Return the (X, Y) coordinate for the center point of the cell that contains the specified text.  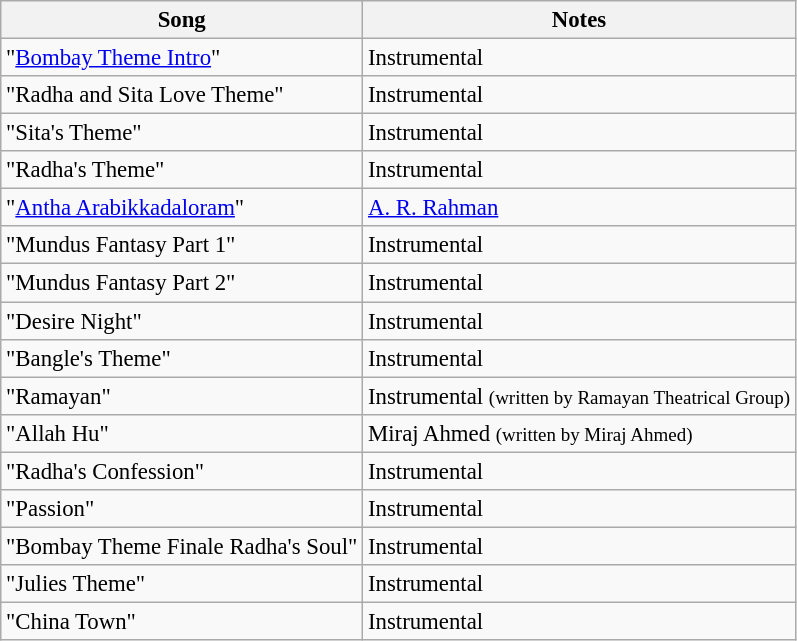
Notes (580, 20)
"Sita's Theme" (182, 133)
"Radha and Sita Love Theme" (182, 95)
Song (182, 20)
"Ramayan" (182, 396)
"Bombay Theme Intro" (182, 58)
Miraj Ahmed (written by Miraj Ahmed) (580, 433)
"Julies Theme" (182, 584)
"Antha Arabikkadaloram" (182, 208)
"Bangle's Theme" (182, 358)
"Mundus Fantasy Part 2" (182, 283)
"Desire Night" (182, 321)
"China Town" (182, 621)
"Radha's Confession" (182, 471)
"Radha's Theme" (182, 170)
"Allah Hu" (182, 433)
A. R. Rahman (580, 208)
"Bombay Theme Finale Radha's Soul" (182, 546)
"Passion" (182, 509)
Instrumental (written by Ramayan Theatrical Group) (580, 396)
"Mundus Fantasy Part 1" (182, 245)
